From the cell containing the given text, extract its center point as [X, Y] coordinate. 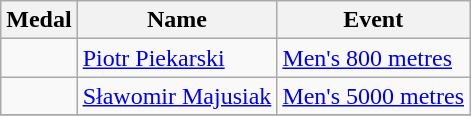
Piotr Piekarski [177, 58]
Men's 800 metres [374, 58]
Name [177, 20]
Medal [39, 20]
Event [374, 20]
Sławomir Majusiak [177, 96]
Men's 5000 metres [374, 96]
